Detect which cell encompasses the target text, then output its [X, Y] center coordinate. 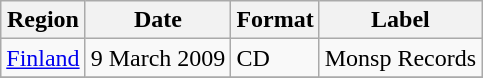
Monsp Records [400, 58]
CD [275, 58]
Date [158, 20]
9 March 2009 [158, 58]
Format [275, 20]
Finland [43, 58]
Label [400, 20]
Region [43, 20]
